Detect which cell encompasses the target text, then output its [X, Y] center coordinate. 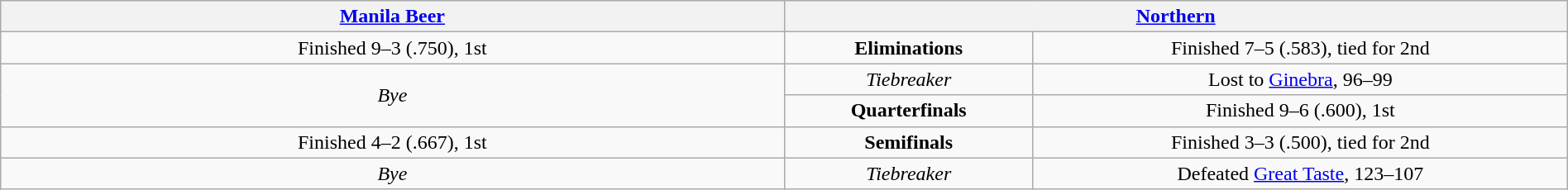
Finished 9–6 (.600), 1st [1300, 111]
Finished 9–3 (.750), 1st [392, 48]
Finished 7–5 (.583), tied for 2nd [1300, 48]
Lost to Ginebra, 96–99 [1300, 79]
Finished 4–2 (.667), 1st [392, 142]
Defeated Great Taste, 123–107 [1300, 173]
Northern [1176, 17]
Quarterfinals [908, 111]
Manila Beer [392, 17]
Finished 3–3 (.500), tied for 2nd [1300, 142]
Semifinals [908, 142]
Eliminations [908, 48]
